Provide the (X, Y) coordinate of the cell's center where the given text is located.  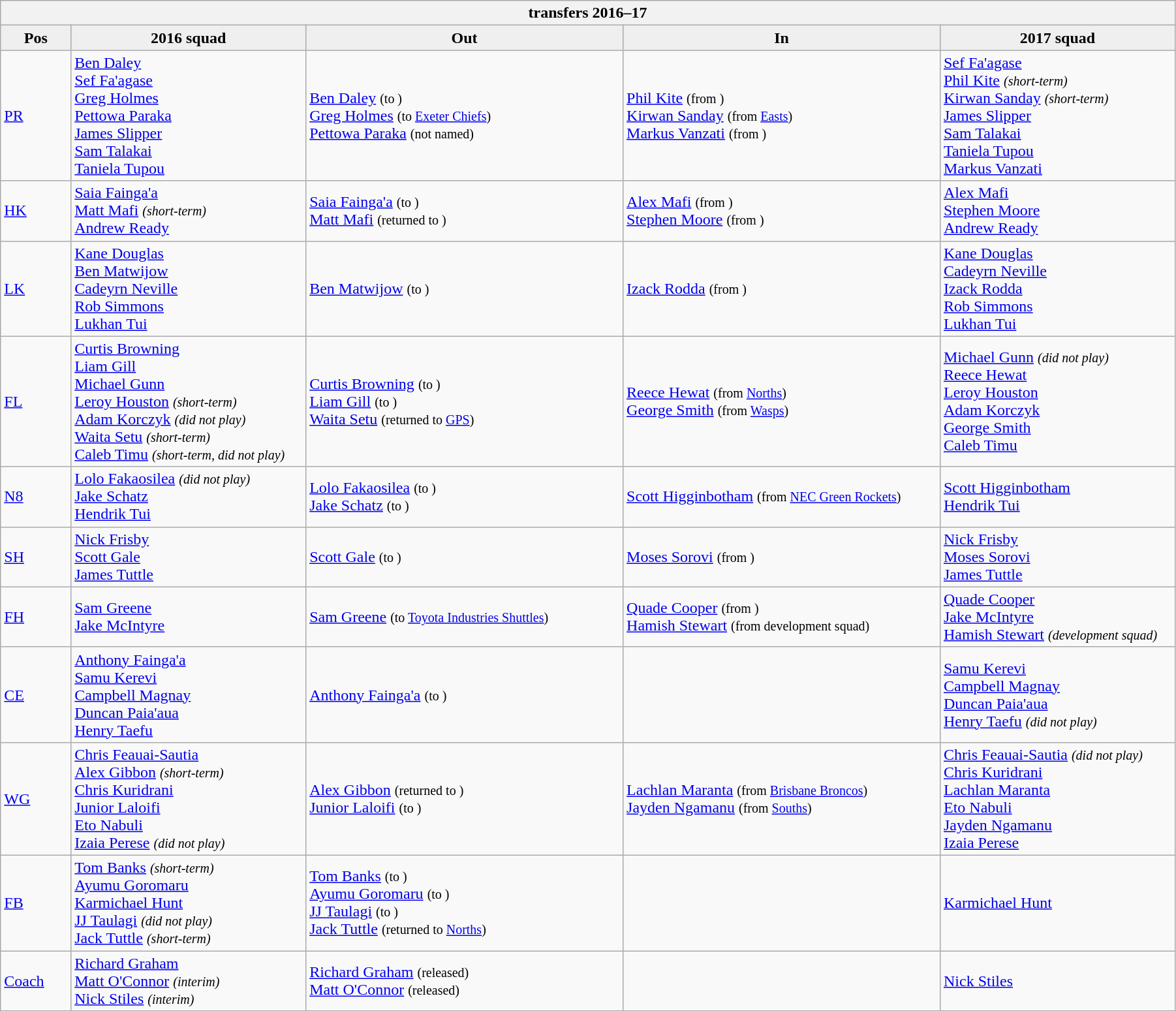
Chris Feauai-Sautia (did not play) Chris Kuridrani Lachlan Maranta Eto Nabuli Jayden Ngamanu Izaia Perese (1057, 799)
Kane Douglas Cadeyrn Neville Izack Rodda Rob Simmons Lukhan Tui (1057, 288)
FL (36, 401)
Ben Daley Sef Fa'agase Greg Holmes Pettowa Paraka James Slipper Sam Talakai Taniela Tupou (189, 116)
Reece Hewat (from Norths) George Smith (from Wasps) (782, 401)
Tom Banks (short-term) Ayumu Goromaru Karmichael Hunt JJ Taulagi (did not play) Jack Tuttle (short-term) (189, 903)
HK (36, 211)
Ben Matwijow (to ) (465, 288)
Alex Mafi Stephen Moore Andrew Ready (1057, 211)
Alex Gibbon (returned to ) Junior Laloifi (to ) (465, 799)
Quade Cooper Jake McIntyre Hamish Stewart (development squad) (1057, 617)
Michael Gunn (did not play) Reece Hewat Leroy Houston Adam Korczyk George Smith Caleb Timu (1057, 401)
Nick Stiles (1057, 980)
Pos (36, 38)
Anthony Fainga'a (to ) (465, 694)
Phil Kite (from ) Kirwan Sanday (from Easts) Markus Vanzati (from ) (782, 116)
Moses Sorovi (from ) (782, 557)
Chris Feauai-Sautia Alex Gibbon (short-term) Chris Kuridrani Junior Laloifi Eto Nabuli Izaia Perese (did not play) (189, 799)
Kane Douglas Ben Matwijow Cadeyrn Neville Rob Simmons Lukhan Tui (189, 288)
Anthony Fainga'a Samu Kerevi Campbell Magnay Duncan Paia'aua Henry Taefu (189, 694)
Scott Gale (to ) (465, 557)
Out (465, 38)
Lolo Fakaosilea (to ) Jake Schatz (to ) (465, 497)
2016 squad (189, 38)
In (782, 38)
Coach (36, 980)
Lachlan Maranta (from Brisbane Broncos) Jayden Ngamanu (from Souths) (782, 799)
WG (36, 799)
transfers 2016–17 (588, 13)
Scott Higginbotham Hendrik Tui (1057, 497)
LK (36, 288)
Ben Daley (to ) Greg Holmes (to Exeter Chiefs) Pettowa Paraka (not named) (465, 116)
Nick Frisby Scott Gale James Tuttle (189, 557)
Nick Frisby Moses Sorovi James Tuttle (1057, 557)
Scott Higginbotham (from NEC Green Rockets) (782, 497)
N8 (36, 497)
Richard Graham Matt O'Connor (interim) Nick Stiles (interim) (189, 980)
FH (36, 617)
Alex Mafi (from ) Stephen Moore (from ) (782, 211)
Quade Cooper (from ) Hamish Stewart (from development squad) (782, 617)
Saia Fainga'a Matt Mafi (short-term) Andrew Ready (189, 211)
CE (36, 694)
SH (36, 557)
Richard Graham (released) Matt O'Connor (released) (465, 980)
Sef Fa'agase Phil Kite (short-term) Kirwan Sanday (short-term) James Slipper Sam Talakai Taniela Tupou Markus Vanzati (1057, 116)
PR (36, 116)
Tom Banks (to ) Ayumu Goromaru (to ) JJ Taulagi (to ) Jack Tuttle (returned to Norths) (465, 903)
2017 squad (1057, 38)
Saia Fainga'a (to ) Matt Mafi (returned to ) (465, 211)
FB (36, 903)
Samu Kerevi Campbell Magnay Duncan Paia'aua Henry Taefu (did not play) (1057, 694)
Izack Rodda (from ) (782, 288)
Sam Greene Jake McIntyre (189, 617)
Karmichael Hunt (1057, 903)
Lolo Fakaosilea (did not play) Jake Schatz Hendrik Tui (189, 497)
Curtis Browning (to ) Liam Gill (to ) Waita Setu (returned to GPS) (465, 401)
Sam Greene (to Toyota Industries Shuttles) (465, 617)
